Return the (x, y) coordinate for the center point of the cell that contains the specified text.  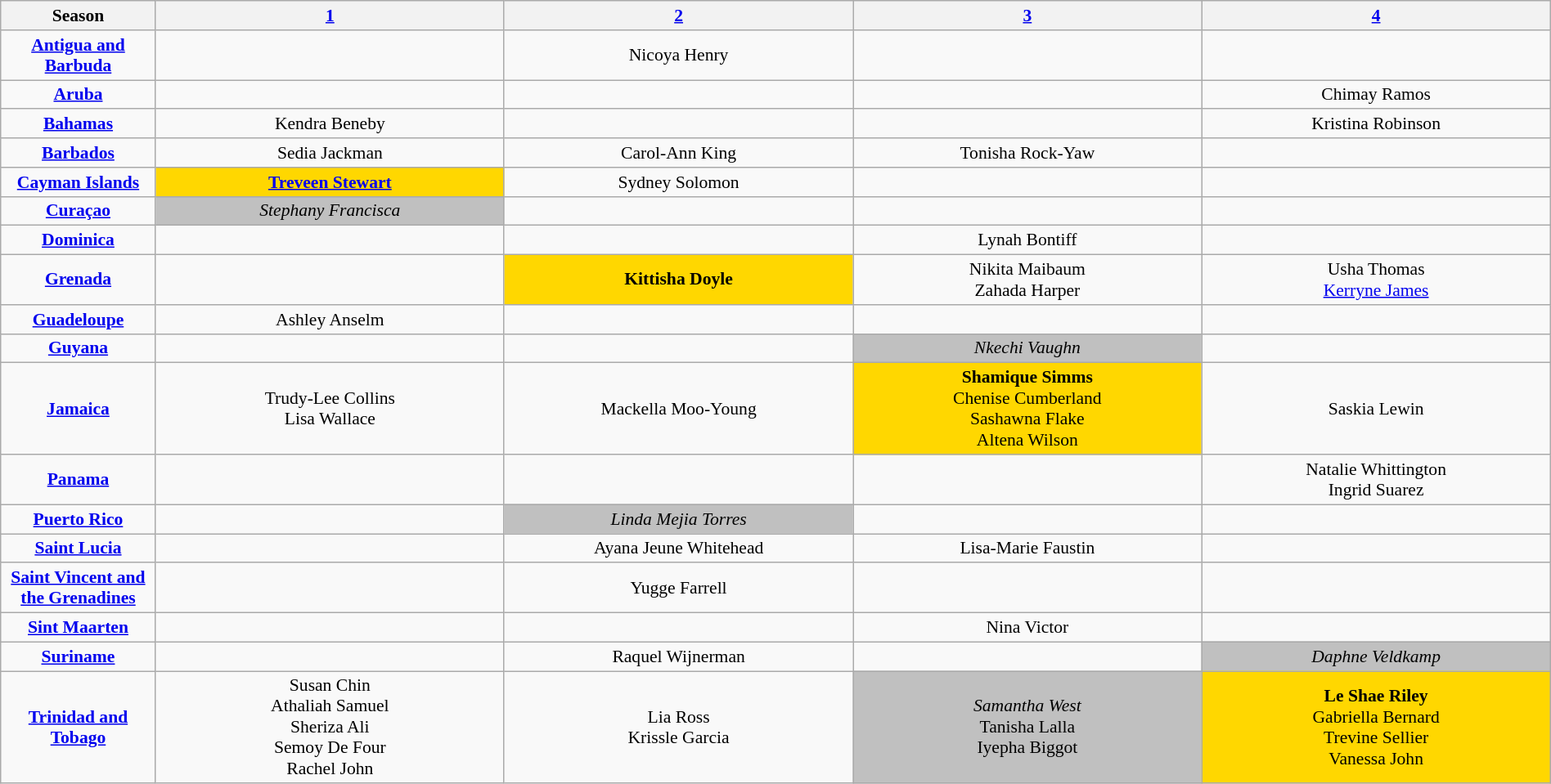
Nicoya Henry (678, 56)
Tonisha Rock-Yaw (1027, 153)
Saint Lucia (79, 549)
2 (678, 16)
Antigua and Barbuda (79, 56)
Susan ChinAthaliah SamuelSheriza AliSemoy De FourRachel John (330, 728)
Season (79, 16)
Dominica (79, 240)
Samantha West Tanisha LallaIyepha Biggot (1027, 728)
Trudy-Lee CollinsLisa Wallace (330, 409)
Saint Vincent and the Grenadines (79, 589)
Saskia Lewin (1376, 409)
Linda Mejia Torres (678, 519)
3 (1027, 16)
Shamique SimmsChenise CumberlandSashawna FlakeAltena Wilson (1027, 409)
Ashley Anselm (330, 320)
Guadeloupe (79, 320)
Nikita MaibaumZahada Harper (1027, 280)
Panama (79, 479)
Stephany Francisca (330, 211)
Trinidad and Tobago (79, 728)
Nkechi Vaughn (1027, 348)
Lynah Bontiff (1027, 240)
Mackella Moo-Young (678, 409)
Lisa-Marie Faustin (1027, 549)
Barbados (79, 153)
Natalie WhittingtonIngrid Suarez (1376, 479)
Suriname (79, 656)
Sydney Solomon (678, 182)
4 (1376, 16)
Grenada (79, 280)
Carol-Ann King (678, 153)
Kendra Beneby (330, 124)
Sint Maarten (79, 628)
Ayana Jeune Whitehead (678, 549)
Sedia Jackman (330, 153)
1 (330, 16)
Le Shae RileyGabriella BernardTrevine SellierVanessa John (1376, 728)
Curaçao (79, 211)
Treveen Stewart (330, 182)
Raquel Wijnerman (678, 656)
Kittisha Doyle (678, 280)
Guyana (79, 348)
Bahamas (79, 124)
Aruba (79, 95)
Cayman Islands (79, 182)
Usha ThomasKerryne James (1376, 280)
Daphne Veldkamp (1376, 656)
Lia RossKrissle Garcia (678, 728)
Jamaica (79, 409)
Kristina Robinson (1376, 124)
Chimay Ramos (1376, 95)
Yugge Farrell (678, 589)
Puerto Rico (79, 519)
Nina Victor (1027, 628)
